Search for the cell housing the specified text and yield its (x, y) center coordinate. 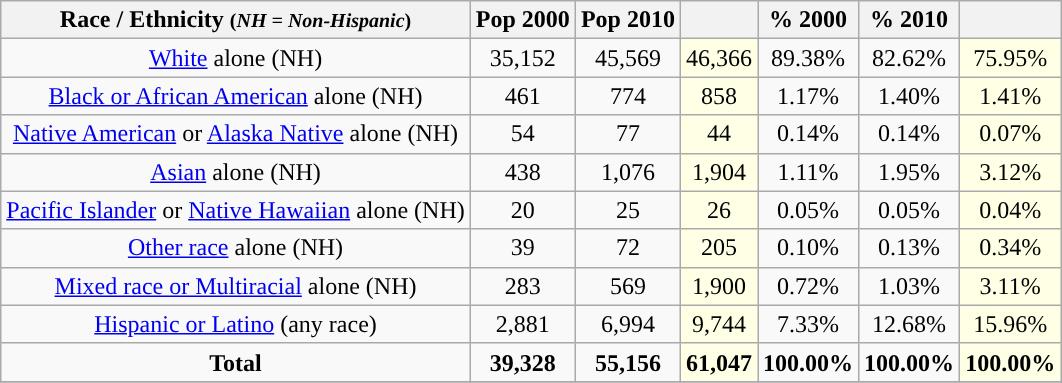
Hispanic or Latino (any race) (236, 324)
26 (718, 210)
569 (628, 286)
77 (628, 134)
1.95% (910, 172)
% 2000 (808, 20)
1.17% (808, 96)
61,047 (718, 362)
Pop 2010 (628, 20)
7.33% (808, 324)
55,156 (628, 362)
1.03% (910, 286)
75.95% (1010, 58)
3.12% (1010, 172)
1.41% (1010, 96)
44 (718, 134)
White alone (NH) (236, 58)
72 (628, 248)
461 (522, 96)
Mixed race or Multiracial alone (NH) (236, 286)
205 (718, 248)
% 2010 (910, 20)
39 (522, 248)
54 (522, 134)
Black or African American alone (NH) (236, 96)
1.11% (808, 172)
45,569 (628, 58)
3.11% (1010, 286)
0.10% (808, 248)
82.62% (910, 58)
438 (522, 172)
Asian alone (NH) (236, 172)
1,076 (628, 172)
1,900 (718, 286)
0.13% (910, 248)
0.34% (1010, 248)
39,328 (522, 362)
Native American or Alaska Native alone (NH) (236, 134)
1,904 (718, 172)
283 (522, 286)
6,994 (628, 324)
0.04% (1010, 210)
Pacific Islander or Native Hawaiian alone (NH) (236, 210)
Total (236, 362)
20 (522, 210)
1.40% (910, 96)
858 (718, 96)
46,366 (718, 58)
Pop 2000 (522, 20)
12.68% (910, 324)
0.07% (1010, 134)
15.96% (1010, 324)
9,744 (718, 324)
0.72% (808, 286)
Race / Ethnicity (NH = Non-Hispanic) (236, 20)
774 (628, 96)
89.38% (808, 58)
Other race alone (NH) (236, 248)
35,152 (522, 58)
2,881 (522, 324)
25 (628, 210)
